From the cell containing the given text, extract its center point as [X, Y] coordinate. 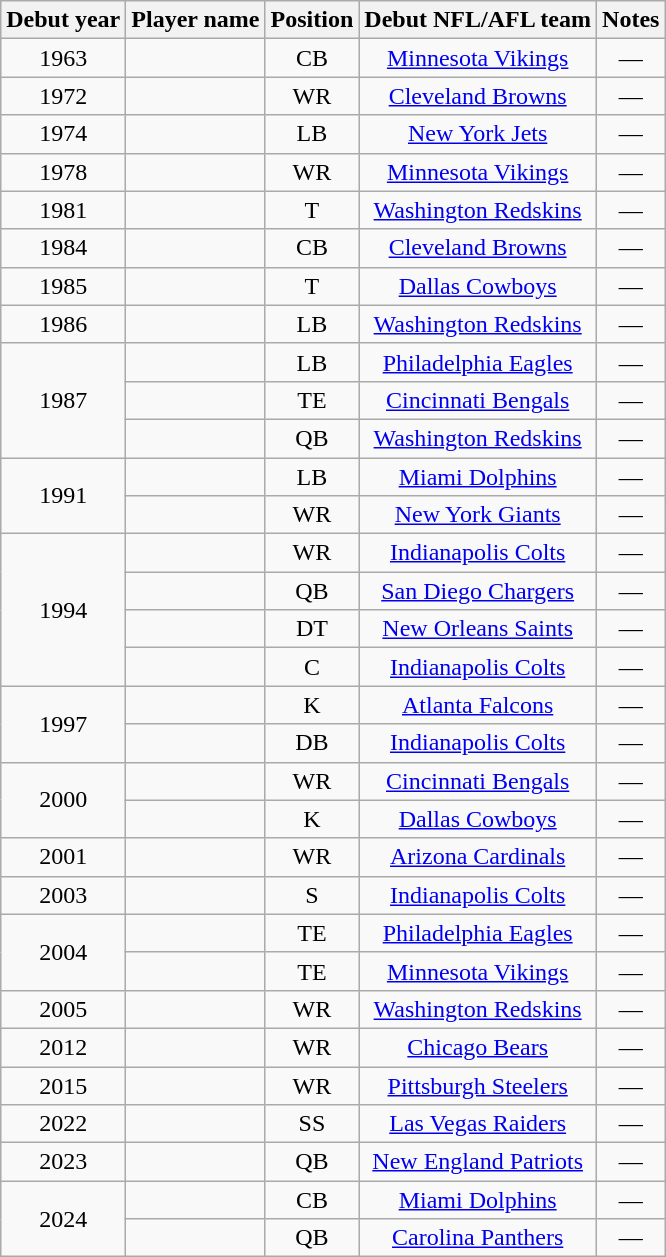
1997 [64, 724]
2015 [64, 1085]
Las Vegas Raiders [478, 1124]
SS [312, 1124]
Debut year [64, 20]
1984 [64, 248]
1986 [64, 324]
1985 [64, 286]
1974 [64, 134]
1994 [64, 610]
Chicago Bears [478, 1047]
2023 [64, 1162]
2003 [64, 895]
C [312, 667]
Debut NFL/AFL team [478, 20]
Atlanta Falcons [478, 705]
S [312, 895]
New York Giants [478, 515]
Pittsburgh Steelers [478, 1085]
Notes [631, 20]
1987 [64, 400]
2005 [64, 1009]
Player name [196, 20]
1972 [64, 96]
1981 [64, 210]
2004 [64, 952]
New York Jets [478, 134]
2012 [64, 1047]
New Orleans Saints [478, 629]
1978 [64, 172]
Carolina Panthers [478, 1238]
1991 [64, 496]
2022 [64, 1124]
Arizona Cardinals [478, 857]
New England Patriots [478, 1162]
San Diego Chargers [478, 591]
DT [312, 629]
2000 [64, 800]
1963 [64, 58]
Position [312, 20]
2024 [64, 1219]
2001 [64, 857]
DB [312, 743]
